Return the [X, Y] coordinate for the center point of the cell that contains the specified text.  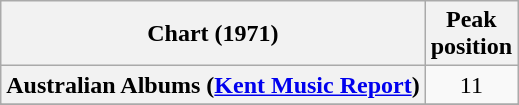
11 [471, 85]
Peakposition [471, 34]
Australian Albums (Kent Music Report) [213, 85]
Chart (1971) [213, 34]
